From the cell containing the given text, extract its center point as [x, y] coordinate. 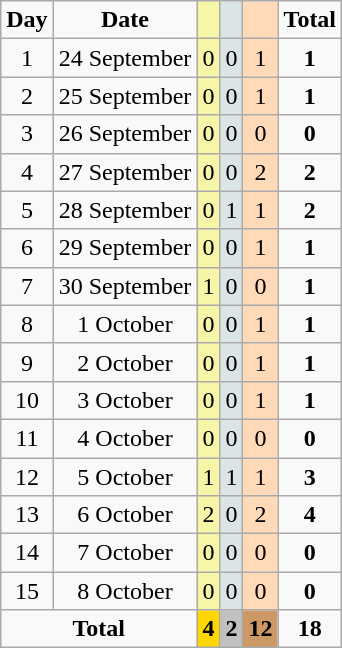
13 [27, 515]
25 September [125, 96]
5 October [125, 477]
14 [27, 553]
8 [27, 324]
2 October [125, 362]
8 October [125, 591]
7 October [125, 553]
29 September [125, 248]
7 [27, 286]
1 October [125, 324]
4 October [125, 438]
18 [310, 629]
30 September [125, 286]
Date [125, 20]
Day [27, 20]
28 September [125, 210]
10 [27, 400]
3 October [125, 400]
15 [27, 591]
6 [27, 248]
5 [27, 210]
27 September [125, 172]
6 October [125, 515]
24 September [125, 58]
26 September [125, 134]
9 [27, 362]
11 [27, 438]
